Return [x, y] of the center of cell containing provided text 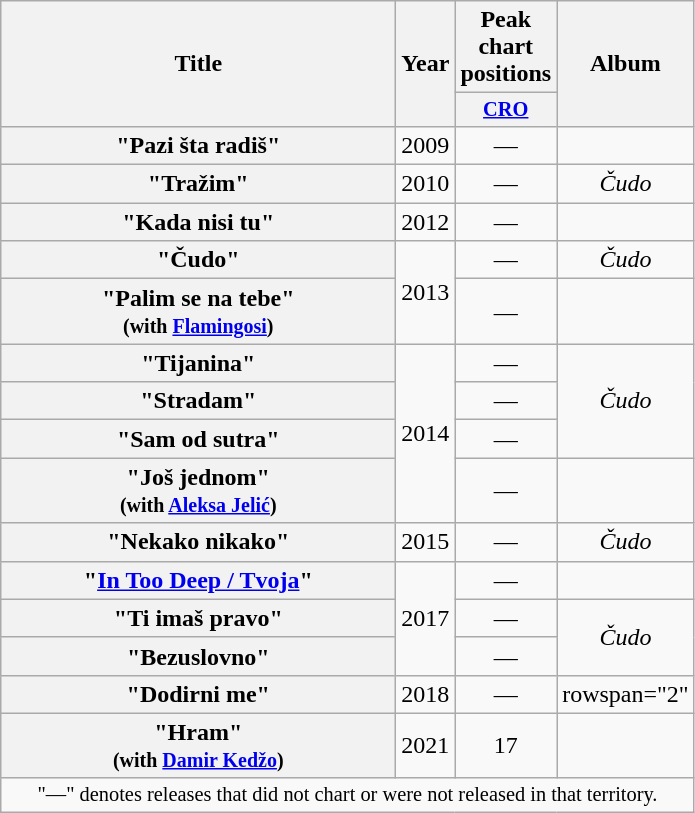
"Bezuslovno" [198, 656]
"Stradam" [198, 401]
"Ti imaš pravo" [198, 618]
"Još jednom"(with Aleksa Jelić) [198, 490]
2021 [426, 746]
2015 [426, 542]
2017 [426, 618]
2013 [426, 292]
"In Too Deep / Tvoja" [198, 580]
"Dodirni me" [198, 694]
CRO [506, 110]
2018 [426, 694]
"Tražim" [198, 184]
2010 [426, 184]
2014 [426, 434]
2009 [426, 145]
"Tijanina" [198, 363]
"Čudo" [198, 260]
Year [426, 64]
"Sam od sutra" [198, 439]
"Palim se na tebe"(with Flamingosi) [198, 312]
Peak chart positions [506, 47]
Title [198, 64]
"Pazi šta radiš" [198, 145]
"Kada nisi tu" [198, 222]
17 [506, 746]
"Nekako nikako" [198, 542]
"—" denotes releases that did not chart or were not released in that territory. [348, 795]
2012 [426, 222]
Album [626, 64]
rowspan="2" [626, 694]
"Hram"(with Damir Kedžo) [198, 746]
